Detect which cell encompasses the target text, then output its (X, Y) center coordinate. 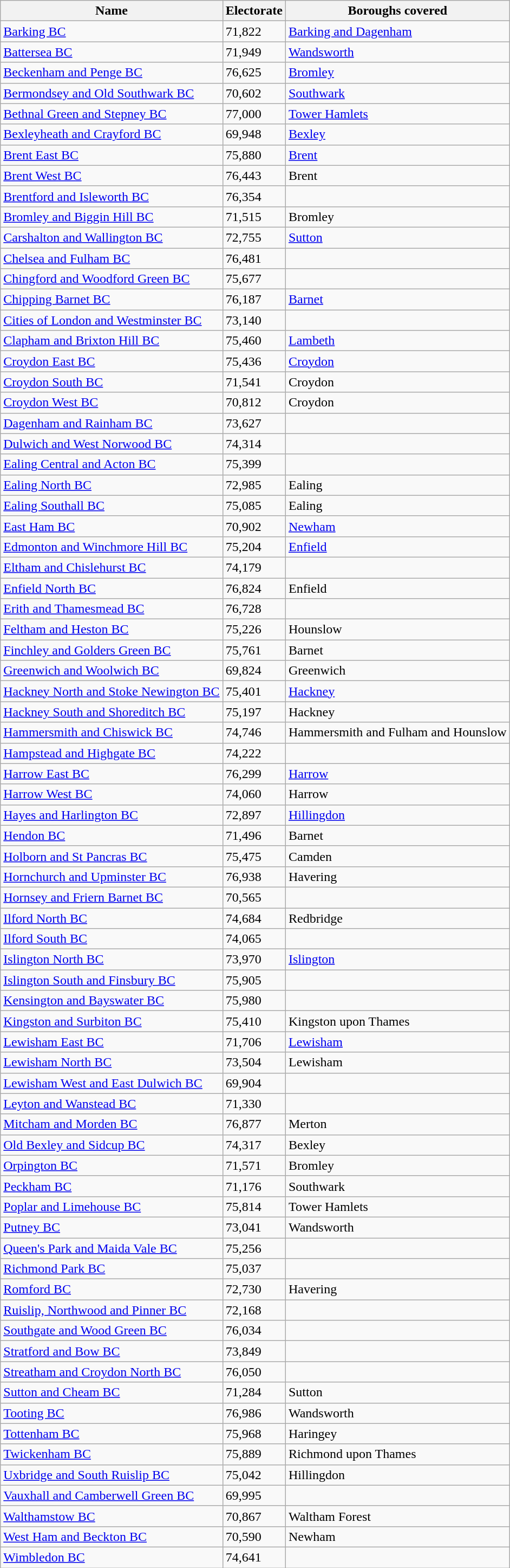
74,314 (254, 444)
Poplar and Limehouse BC (112, 1207)
Bermondsey and Old Southwark BC (112, 93)
Hounslow (397, 630)
Merton (397, 1124)
72,168 (254, 1310)
Eltham and Chislehurst BC (112, 567)
Hammersmith and Chiswick BC (112, 733)
Peckham BC (112, 1186)
Queen's Park and Maida Vale BC (112, 1248)
75,814 (254, 1207)
70,902 (254, 526)
75,204 (254, 547)
71,330 (254, 1104)
Barking and Dagenham (397, 31)
75,197 (254, 712)
Camden (397, 856)
Ruislip, Northwood and Pinner BC (112, 1310)
74,684 (254, 918)
Redbridge (397, 918)
71,541 (254, 382)
Sutton and Cheam BC (112, 1392)
Islington (397, 960)
74,317 (254, 1145)
75,410 (254, 1021)
75,256 (254, 1248)
74,065 (254, 939)
75,889 (254, 1454)
77,000 (254, 114)
74,060 (254, 794)
Hornchurch and Upminster BC (112, 877)
70,590 (254, 1537)
75,905 (254, 980)
Croydon East BC (112, 361)
73,970 (254, 960)
74,746 (254, 733)
76,938 (254, 877)
69,948 (254, 134)
72,985 (254, 485)
69,995 (254, 1495)
Croydon South BC (112, 382)
Islington North BC (112, 960)
75,085 (254, 506)
74,222 (254, 753)
75,436 (254, 361)
Old Bexley and Sidcup BC (112, 1145)
Cities of London and Westminster BC (112, 320)
74,641 (254, 1557)
70,867 (254, 1516)
Walthamstow BC (112, 1516)
70,565 (254, 897)
Streatham and Croydon North BC (112, 1372)
Putney BC (112, 1227)
70,812 (254, 403)
75,401 (254, 691)
73,041 (254, 1227)
Croydon West BC (112, 403)
75,226 (254, 630)
Feltham and Heston BC (112, 630)
Barking BC (112, 31)
Hayes and Harlington BC (112, 815)
Greenwich and Woolwich BC (112, 671)
73,849 (254, 1351)
Chingford and Woodford Green BC (112, 279)
75,475 (254, 856)
Uxbridge and South Ruislip BC (112, 1475)
Erith and Thamesmead BC (112, 609)
75,042 (254, 1475)
Richmond upon Thames (397, 1454)
Kingston upon Thames (397, 1021)
Stratford and Bow BC (112, 1351)
Bethnal Green and Stepney BC (112, 114)
71,571 (254, 1165)
Harrow East BC (112, 774)
Tottenham BC (112, 1434)
Leyton and Wanstead BC (112, 1104)
Orpington BC (112, 1165)
Southgate and Wood Green BC (112, 1331)
Hackney North and Stoke Newington BC (112, 691)
Lewisham North BC (112, 1062)
70,602 (254, 93)
75,037 (254, 1269)
Hendon BC (112, 835)
Clapham and Brixton Hill BC (112, 341)
74,179 (254, 567)
Electorate (254, 11)
Chelsea and Fulham BC (112, 258)
East Ham BC (112, 526)
Lambeth (397, 341)
Tooting BC (112, 1413)
Hackney South and Shoreditch BC (112, 712)
73,504 (254, 1062)
69,904 (254, 1083)
Name (112, 11)
Mitcham and Morden BC (112, 1124)
Brent East BC (112, 155)
Edmonton and Winchmore Hill BC (112, 547)
Haringey (397, 1434)
72,897 (254, 815)
Bromley and Biggin Hill BC (112, 217)
Dulwich and West Norwood BC (112, 444)
Kensington and Bayswater BC (112, 1001)
75,980 (254, 1001)
72,755 (254, 237)
71,176 (254, 1186)
71,284 (254, 1392)
Finchley and Golders Green BC (112, 650)
Ealing Southall BC (112, 506)
76,728 (254, 609)
75,968 (254, 1434)
76,824 (254, 588)
Ealing Central and Acton BC (112, 464)
69,824 (254, 671)
Hornsey and Friern Barnet BC (112, 897)
Chipping Barnet BC (112, 300)
76,986 (254, 1413)
Battersea BC (112, 52)
76,443 (254, 176)
76,050 (254, 1372)
71,496 (254, 835)
Romford BC (112, 1290)
Enfield North BC (112, 588)
Beckenham and Penge BC (112, 73)
Hammersmith and Fulham and Hounslow (397, 733)
West Ham and Beckton BC (112, 1537)
76,877 (254, 1124)
Wimbledon BC (112, 1557)
Boroughs covered (397, 11)
Brentford and Isleworth BC (112, 196)
76,034 (254, 1331)
Waltham Forest (397, 1516)
Harrow West BC (112, 794)
Ealing North BC (112, 485)
75,460 (254, 341)
Dagenham and Rainham BC (112, 423)
Lewisham West and East Dulwich BC (112, 1083)
Richmond Park BC (112, 1269)
76,299 (254, 774)
73,140 (254, 320)
Kingston and Surbiton BC (112, 1021)
Vauxhall and Camberwell Green BC (112, 1495)
Lewisham East BC (112, 1042)
Hampstead and Highgate BC (112, 753)
71,949 (254, 52)
73,627 (254, 423)
Ilford South BC (112, 939)
Twickenham BC (112, 1454)
Greenwich (397, 671)
76,354 (254, 196)
Islington South and Finsbury BC (112, 980)
71,822 (254, 31)
75,677 (254, 279)
71,706 (254, 1042)
Ilford North BC (112, 918)
75,761 (254, 650)
Holborn and St Pancras BC (112, 856)
75,399 (254, 464)
72,730 (254, 1290)
71,515 (254, 217)
Carshalton and Wallington BC (112, 237)
76,481 (254, 258)
75,880 (254, 155)
76,187 (254, 300)
76,625 (254, 73)
Brent West BC (112, 176)
Bexleyheath and Crayford BC (112, 134)
